Extract the (X, Y) coordinate from the center of the cell holding the provided text.  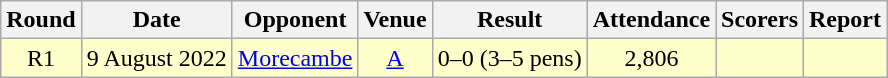
Venue (395, 20)
Round (41, 20)
R1 (41, 58)
A (395, 58)
Date (156, 20)
Attendance (651, 20)
Result (510, 20)
Report (846, 20)
0–0 (3–5 pens) (510, 58)
2,806 (651, 58)
Scorers (760, 20)
Opponent (295, 20)
Morecambe (295, 58)
9 August 2022 (156, 58)
